Output the [x, y] coordinate of the center of the cell containing the given text.  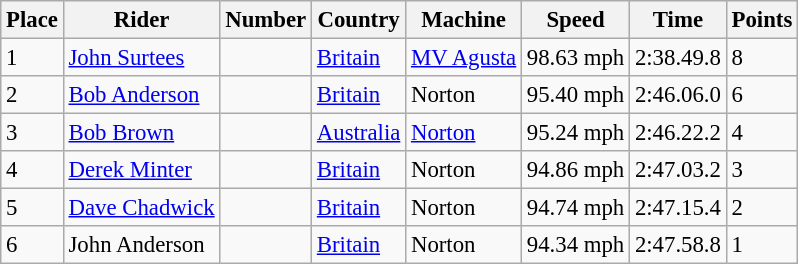
5 [32, 208]
Rider [142, 20]
Points [762, 20]
John Anderson [142, 245]
Bob Brown [142, 133]
2:46.22.2 [678, 133]
Australia [359, 133]
98.63 mph [576, 58]
Country [359, 20]
2:46.06.0 [678, 95]
Time [678, 20]
John Surtees [142, 58]
2:47.15.4 [678, 208]
94.86 mph [576, 170]
2:47.03.2 [678, 170]
95.24 mph [576, 133]
Number [266, 20]
Bob Anderson [142, 95]
Speed [576, 20]
2:47.58.8 [678, 245]
MV Agusta [464, 58]
Place [32, 20]
Machine [464, 20]
Derek Minter [142, 170]
2:38.49.8 [678, 58]
Dave Chadwick [142, 208]
8 [762, 58]
94.34 mph [576, 245]
95.40 mph [576, 95]
94.74 mph [576, 208]
